Locate the cell with the specified text and output its [x, y] center coordinate. 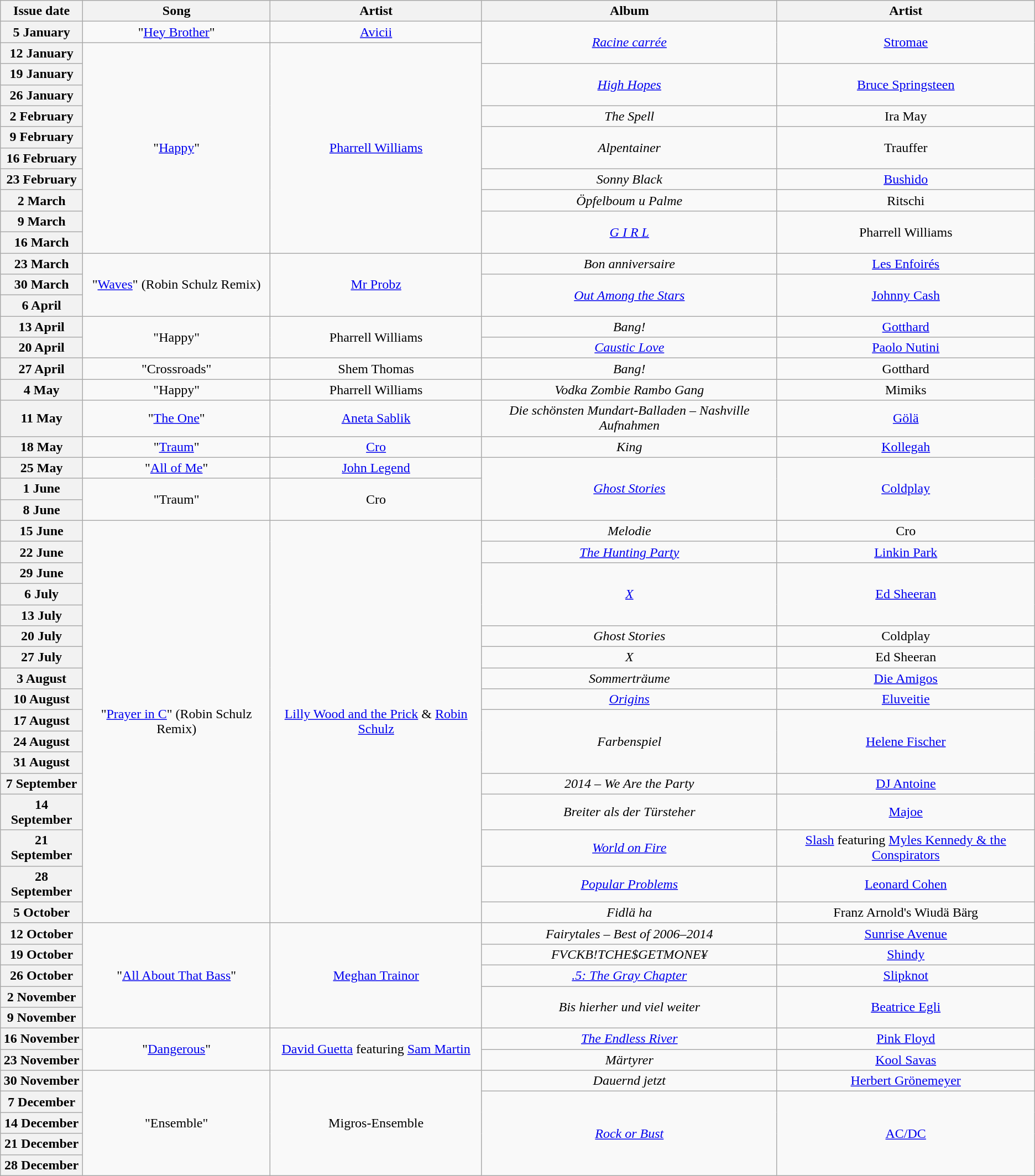
Fairytales – Best of 2006–2014 [629, 933]
28 December [42, 1165]
Stromae [906, 43]
30 November [42, 1081]
Song [176, 11]
Mr Probz [376, 285]
Avicii [376, 32]
Eluveitie [906, 699]
Origins [629, 699]
Sonny Black [629, 179]
Die Amigos [906, 678]
Bruce Springsteen [906, 85]
Slipknot [906, 975]
Meghan Trainor [376, 975]
David Guetta featuring Sam Martin [376, 1049]
1 June [42, 489]
22 June [42, 552]
4 May [42, 390]
Lilly Wood and the Prick & Robin Schulz [376, 722]
Märtyrer [629, 1060]
18 May [42, 447]
9 February [42, 137]
Out Among the Stars [629, 295]
Dauernd jetzt [629, 1081]
30 March [42, 285]
"Ensemble" [176, 1123]
27 July [42, 657]
Alpentainer [629, 148]
Franz Arnold's Wiudä Bärg [906, 912]
16 February [42, 158]
Die schönsten Mundart-Balladen – Nashville Aufnahmen [629, 418]
Shindy [906, 954]
Öpfelboum u Palme [629, 200]
Racine carrée [629, 43]
15 June [42, 531]
29 June [42, 573]
21 September [42, 848]
8 June [42, 510]
The Spell [629, 116]
The Hunting Party [629, 552]
26 January [42, 95]
John Legend [376, 468]
Fidlä ha [629, 912]
Majoe [906, 812]
16 November [42, 1039]
G I R L [629, 232]
The Endless River [629, 1039]
19 October [42, 954]
Paolo Nutini [906, 348]
Bon anniversaire [629, 264]
26 October [42, 975]
23 February [42, 179]
Leonard Cohen [906, 884]
20 April [42, 348]
14 September [42, 812]
Trauffer [906, 148]
7 September [42, 783]
10 August [42, 699]
Bis hierher und viel weiter [629, 1007]
King [629, 447]
2 February [42, 116]
Bushido [906, 179]
16 March [42, 242]
"Prayer in C" (Robin Schulz Remix) [176, 722]
9 March [42, 221]
Herbert Grönemeyer [906, 1081]
20 July [42, 636]
12 January [42, 53]
Gölä [906, 418]
Caustic Love [629, 348]
Vodka Zombie Rambo Gang [629, 390]
11 May [42, 418]
Sunrise Avenue [906, 933]
Les Enfoirés [906, 264]
Migros-Ensemble [376, 1123]
Aneta Sablik [376, 418]
DJ Antoine [906, 783]
Farbenspiel [629, 741]
"Hey Brother" [176, 32]
3 August [42, 678]
7 December [42, 1102]
"Dangerous" [176, 1049]
Issue date [42, 11]
Mimiks [906, 390]
23 March [42, 264]
5 January [42, 32]
AC/DC [906, 1133]
Pink Floyd [906, 1039]
24 August [42, 741]
World on Fire [629, 848]
Slash featuring Myles Kennedy & the Conspirators [906, 848]
6 July [42, 594]
FVCKB!TCHE$GETMONE¥ [629, 954]
23 November [42, 1060]
2 March [42, 200]
Johnny Cash [906, 295]
Beatrice Egli [906, 1007]
Helene Fischer [906, 741]
"All About That Bass" [176, 975]
"Crossroads" [176, 369]
Melodie [629, 531]
25 May [42, 468]
14 December [42, 1123]
Shem Thomas [376, 369]
Popular Problems [629, 884]
Ritschi [906, 200]
Album [629, 11]
Kollegah [906, 447]
31 August [42, 762]
2014 – We Are the Party [629, 783]
High Hopes [629, 85]
"All of Me" [176, 468]
12 October [42, 933]
6 April [42, 306]
.5: The Gray Chapter [629, 975]
Rock or Bust [629, 1133]
13 July [42, 615]
Ira May [906, 116]
27 April [42, 369]
Kool Savas [906, 1060]
"Waves" (Robin Schulz Remix) [176, 285]
5 October [42, 912]
"The One" [176, 418]
21 December [42, 1144]
19 January [42, 74]
Breiter als der Türsteher [629, 812]
13 April [42, 327]
Sommerträume [629, 678]
28 September [42, 884]
Linkin Park [906, 552]
9 November [42, 1018]
2 November [42, 997]
17 August [42, 720]
